Capture the cell that displays the provided text and extract its [X, Y] central coordinate. 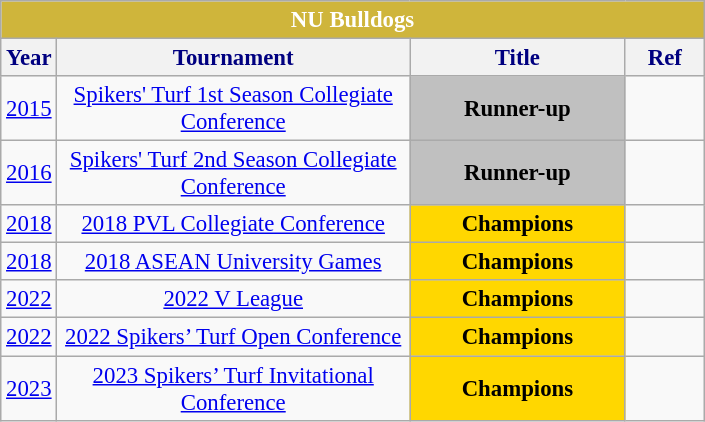
2022 Spikers’ Turf Open Conference [234, 337]
2018 PVL Collegiate Conference [234, 224]
2016 [29, 174]
Tournament [234, 58]
Ref [664, 58]
Title [518, 58]
Spikers' Turf 2nd Season Collegiate Conference [234, 174]
NU Bulldogs [353, 20]
Spikers' Turf 1st Season Collegiate Conference [234, 108]
Year [29, 58]
2015 [29, 108]
2023 Spikers’ Turf Invitational Conference [234, 388]
2018 ASEAN University Games [234, 262]
2022 V League [234, 299]
2023 [29, 388]
